Find where the given text appears and provide that cell's center as (x, y) coordinate. 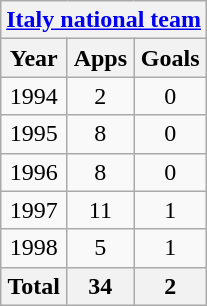
1997 (34, 210)
1996 (34, 172)
Year (34, 58)
11 (100, 210)
1998 (34, 248)
Goals (170, 58)
34 (100, 286)
1994 (34, 96)
5 (100, 248)
Italy national team (104, 20)
Total (34, 286)
Apps (100, 58)
1995 (34, 134)
